From the cell containing the given text, extract its center point as [x, y] coordinate. 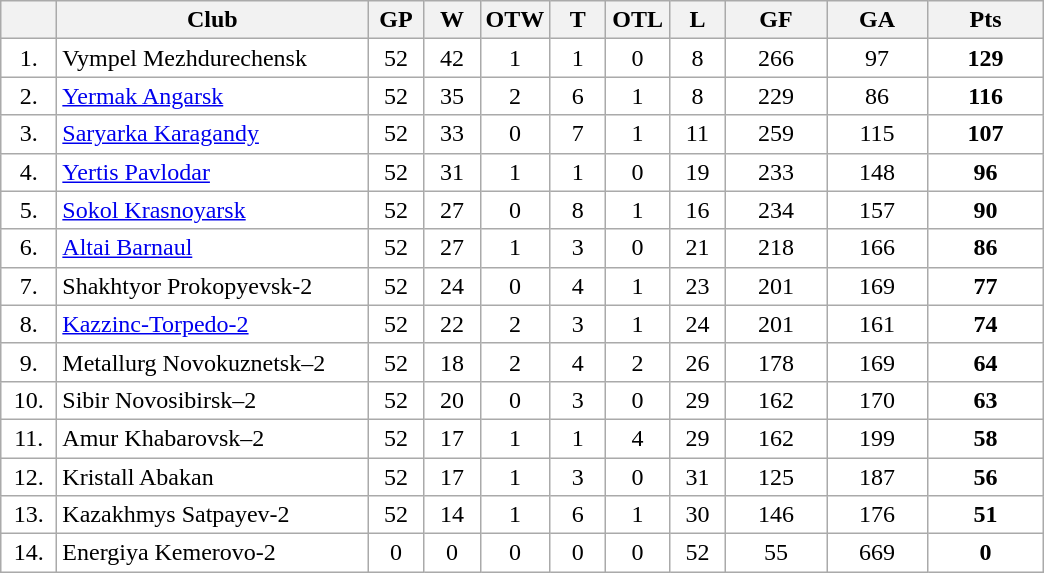
Yermak Angarsk [212, 96]
77 [986, 286]
10. [29, 400]
176 [876, 515]
234 [776, 210]
187 [876, 477]
20 [452, 400]
30 [697, 515]
199 [876, 438]
97 [876, 58]
259 [776, 134]
23 [697, 286]
125 [776, 477]
148 [876, 172]
107 [986, 134]
14. [29, 553]
Amur Khabarovsk–2 [212, 438]
146 [776, 515]
OTW [515, 20]
6. [29, 248]
33 [452, 134]
Altai Barnaul [212, 248]
7. [29, 286]
Shakhtyor Prokopyevsk-2 [212, 286]
Kazakhmys Satpayev-2 [212, 515]
22 [452, 324]
OTL [638, 20]
229 [776, 96]
Pts [986, 20]
90 [986, 210]
669 [876, 553]
Metallurg Novokuznetsk–2 [212, 362]
Sibir Novosibirsk–2 [212, 400]
GA [876, 20]
Yertis Pavlodar [212, 172]
26 [697, 362]
58 [986, 438]
51 [986, 515]
55 [776, 553]
170 [876, 400]
T [578, 20]
233 [776, 172]
8. [29, 324]
L [697, 20]
11 [697, 134]
Vympel Mezhdurechensk [212, 58]
161 [876, 324]
Club [212, 20]
9. [29, 362]
19 [697, 172]
157 [876, 210]
16 [697, 210]
Energiya Kemerovo-2 [212, 553]
11. [29, 438]
74 [986, 324]
35 [452, 96]
56 [986, 477]
Sokol Krasnoyarsk [212, 210]
129 [986, 58]
218 [776, 248]
12. [29, 477]
21 [697, 248]
4. [29, 172]
GP [396, 20]
63 [986, 400]
14 [452, 515]
7 [578, 134]
5. [29, 210]
3. [29, 134]
13. [29, 515]
64 [986, 362]
178 [776, 362]
GF [776, 20]
Kazzinc-Torpedo-2 [212, 324]
2. [29, 96]
W [452, 20]
96 [986, 172]
Kristall Abakan [212, 477]
166 [876, 248]
116 [986, 96]
18 [452, 362]
Saryarka Karagandy [212, 134]
115 [876, 134]
1. [29, 58]
266 [776, 58]
42 [452, 58]
